Locate the cell with the specified text and output its [X, Y] center coordinate. 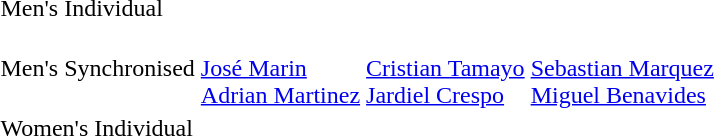
Cristian TamayoJardiel Crespo [446, 68]
José MarinAdrian Martinez [280, 68]
